Pinpoint the cell where the given text exists, returning its [X, Y] midpoint coordinate. 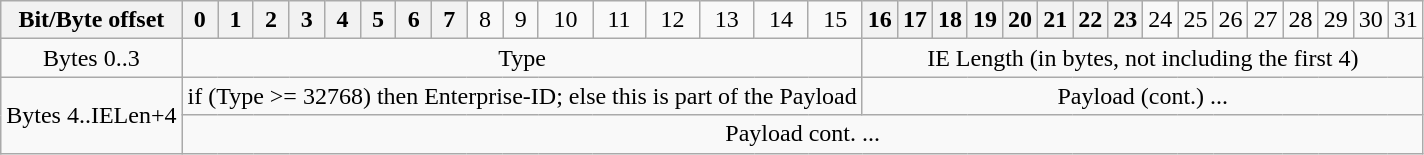
8 [485, 20]
IE Length (in bytes, not including the first 4) [1142, 58]
30 [1370, 20]
9 [521, 20]
Type [522, 58]
Bit/Byte offset [92, 20]
21 [1056, 20]
27 [1266, 20]
7 [450, 20]
if (Type >= 32768) then Enterprise-ID; else this is part of the Payload [522, 96]
1 [236, 20]
22 [1090, 20]
17 [914, 20]
5 [378, 20]
29 [1336, 20]
20 [1020, 20]
6 [414, 20]
26 [1230, 20]
23 [1126, 20]
10 [565, 20]
25 [1196, 20]
24 [1160, 20]
Payload cont. ... [802, 134]
12 [672, 20]
19 [984, 20]
Bytes 4..IELen+4 [92, 115]
14 [781, 20]
2 [271, 20]
3 [307, 20]
31 [1406, 20]
18 [950, 20]
4 [343, 20]
15 [835, 20]
Payload (cont.) ... [1142, 96]
13 [727, 20]
Bytes 0..3 [92, 58]
0 [200, 20]
11 [620, 20]
28 [1300, 20]
16 [880, 20]
